Return [x, y] of the center of cell containing provided text 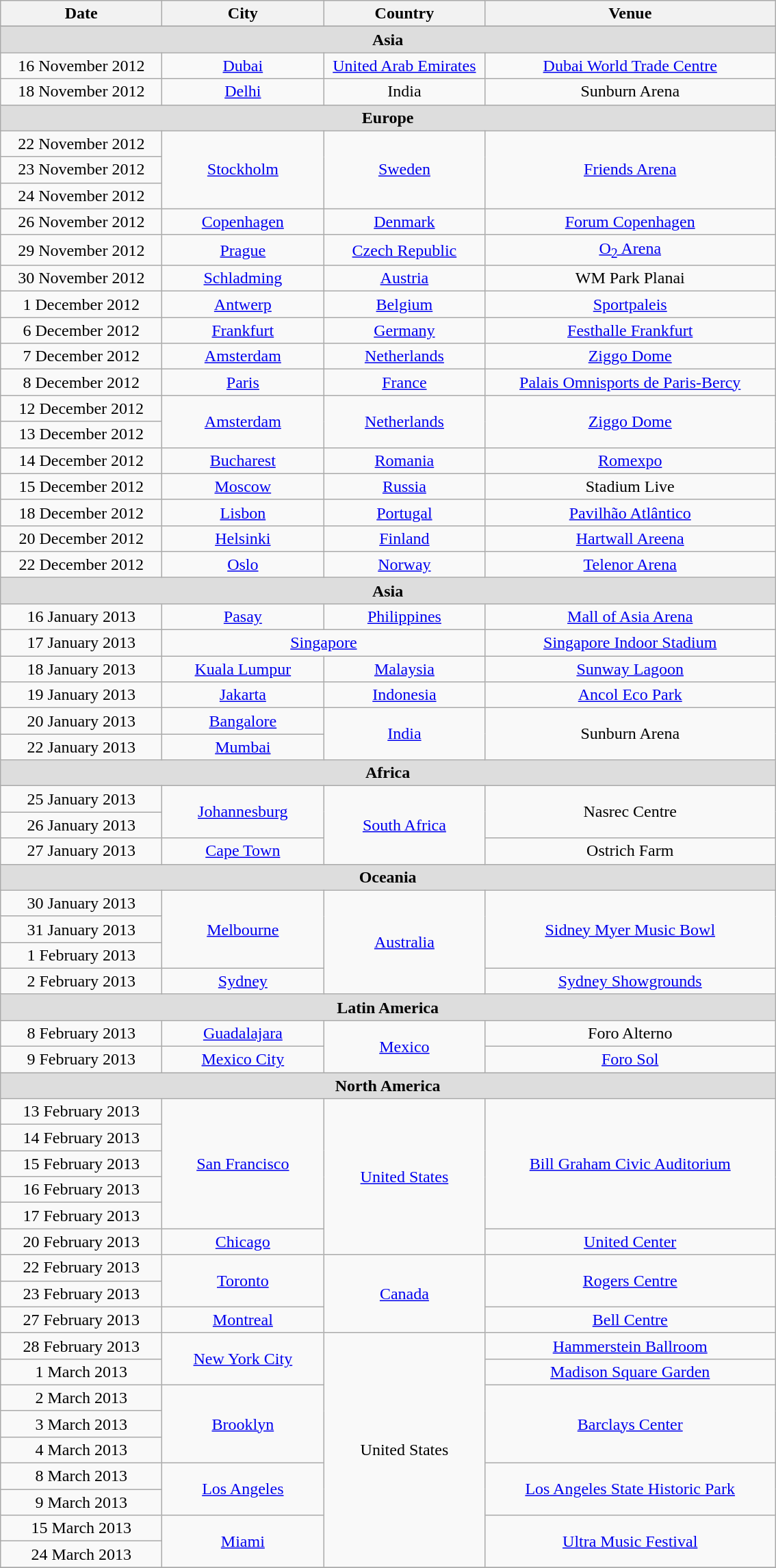
Antwerp [243, 304]
Mall of Asia Arena [630, 616]
16 November 2012 [81, 66]
8 March 2013 [81, 1476]
28 February 2013 [81, 1346]
Venue [630, 14]
France [404, 382]
30 January 2013 [81, 903]
Guadalajara [243, 1033]
14 February 2013 [81, 1138]
31 January 2013 [81, 929]
Dubai [243, 66]
Finland [404, 538]
New York City [243, 1359]
Los Angeles State Historic Park [630, 1489]
24 March 2013 [81, 1554]
Hammerstein Ballroom [630, 1346]
Hartwall Areena [630, 538]
Mexico [404, 1046]
Sportpaleis [630, 304]
Stadium Live [630, 486]
Bucharest [243, 460]
27 January 2013 [81, 851]
13 February 2013 [81, 1112]
Toronto [243, 1281]
26 January 2013 [81, 825]
Africa [388, 773]
Los Angeles [243, 1489]
Palais Omnisports de Paris-Bercy [630, 382]
Madison Square Garden [630, 1372]
Montreal [243, 1320]
24 November 2012 [81, 196]
7 December 2012 [81, 356]
Kuala Lumpur [243, 669]
Johannesburg [243, 812]
16 February 2013 [81, 1190]
4 March 2013 [81, 1450]
Bangalore [243, 721]
Bill Graham Civic Auditorium [630, 1164]
20 January 2013 [81, 721]
23 February 2013 [81, 1294]
12 December 2012 [81, 408]
17 January 2013 [81, 643]
22 November 2012 [81, 144]
Indonesia [404, 695]
22 February 2013 [81, 1268]
Helsinki [243, 538]
18 January 2013 [81, 669]
Moscow [243, 486]
Oceania [388, 877]
9 March 2013 [81, 1502]
Canada [404, 1294]
Oslo [243, 564]
Mexico City [243, 1060]
Bell Centre [630, 1320]
Melbourne [243, 929]
Philippines [404, 616]
3 March 2013 [81, 1424]
Festhalle Frankfurt [630, 330]
Barclays Center [630, 1424]
Denmark [404, 222]
Cape Town [243, 851]
Austria [404, 278]
Russia [404, 486]
26 November 2012 [81, 222]
Country [404, 14]
22 December 2012 [81, 564]
29 November 2012 [81, 250]
Paris [243, 382]
Czech Republic [404, 250]
2 March 2013 [81, 1398]
Miami [243, 1541]
Telenor Arena [630, 564]
17 February 2013 [81, 1216]
Mumbai [243, 747]
15 December 2012 [81, 486]
South Africa [404, 825]
Ostrich Farm [630, 851]
WM Park Planai [630, 278]
Date [81, 14]
Friends Arena [630, 170]
1 February 2013 [81, 955]
Jakarta [243, 695]
14 December 2012 [81, 460]
Sydney [243, 981]
Europe [388, 118]
27 February 2013 [81, 1320]
Delhi [243, 92]
North America [388, 1086]
Brooklyn [243, 1424]
Stockholm [243, 170]
Frankfurt [243, 330]
City [243, 14]
O2 Arena [630, 250]
30 November 2012 [81, 278]
Dubai World Trade Centre [630, 66]
15 February 2013 [81, 1164]
22 January 2013 [81, 747]
8 December 2012 [81, 382]
Singapore [324, 643]
Nasrec Centre [630, 812]
Lisbon [243, 512]
Sunway Lagoon [630, 669]
Rogers Centre [630, 1281]
Pasay [243, 616]
Forum Copenhagen [630, 222]
23 November 2012 [81, 170]
Foro Alterno [630, 1033]
Foro Sol [630, 1060]
Australia [404, 942]
20 December 2012 [81, 538]
2 February 2013 [81, 981]
Belgium [404, 304]
18 December 2012 [81, 512]
Ancol Eco Park [630, 695]
Malaysia [404, 669]
Romania [404, 460]
Singapore Indoor Stadium [630, 643]
Ultra Music Festival [630, 1541]
18 November 2012 [81, 92]
9 February 2013 [81, 1060]
Latin America [388, 1007]
Chicago [243, 1242]
Romexpo [630, 460]
19 January 2013 [81, 695]
Portugal [404, 512]
15 March 2013 [81, 1528]
20 February 2013 [81, 1242]
Germany [404, 330]
United Arab Emirates [404, 66]
Norway [404, 564]
13 December 2012 [81, 434]
8 February 2013 [81, 1033]
25 January 2013 [81, 799]
Sidney Myer Music Bowl [630, 929]
6 December 2012 [81, 330]
United Center [630, 1242]
1 March 2013 [81, 1372]
San Francisco [243, 1164]
Schladming [243, 278]
Prague [243, 250]
16 January 2013 [81, 616]
Sweden [404, 170]
Sydney Showgrounds [630, 981]
Copenhagen [243, 222]
Pavilhão Atlântico [630, 512]
1 December 2012 [81, 304]
